Identify which cell holds the provided text, then report its [x, y] central coordinate. 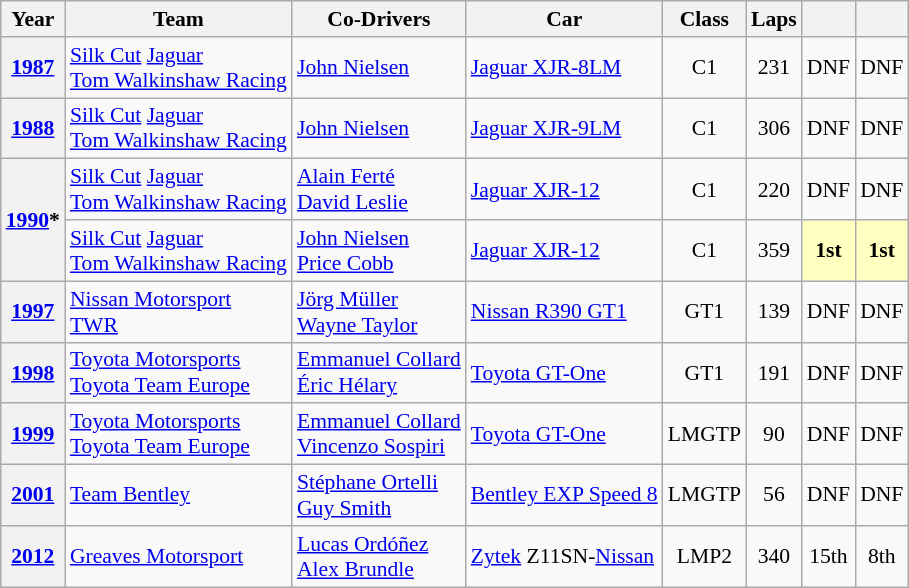
Laps [774, 19]
Bentley EXP Speed 8 [564, 496]
15th [828, 556]
Jaguar XJR-8LM [564, 68]
1997 [33, 312]
2012 [33, 556]
8th [882, 556]
359 [774, 250]
Car [564, 19]
Jaguar XJR-9LM [564, 128]
Team Bentley [178, 496]
Emmanuel Collard Éric Hélary [379, 372]
1987 [33, 68]
90 [774, 434]
Emmanuel Collard Vincenzo Sospiri [379, 434]
Jörg Müller Wayne Taylor [379, 312]
1998 [33, 372]
Alain Ferté David Leslie [379, 190]
306 [774, 128]
Nissan Motorsport TWR [178, 312]
Year [33, 19]
1988 [33, 128]
1999 [33, 434]
John Nielsen Price Cobb [379, 250]
56 [774, 496]
Zytek Z11SN-Nissan [564, 556]
Class [704, 19]
Greaves Motorsport [178, 556]
Team [178, 19]
Stéphane Ortelli Guy Smith [379, 496]
LMP2 [704, 556]
2001 [33, 496]
1990* [33, 220]
139 [774, 312]
340 [774, 556]
231 [774, 68]
220 [774, 190]
191 [774, 372]
Nissan R390 GT1 [564, 312]
Co-Drivers [379, 19]
Lucas Ordóñez Alex Brundle [379, 556]
